Find where the given text appears and provide that cell's center as [x, y] coordinate. 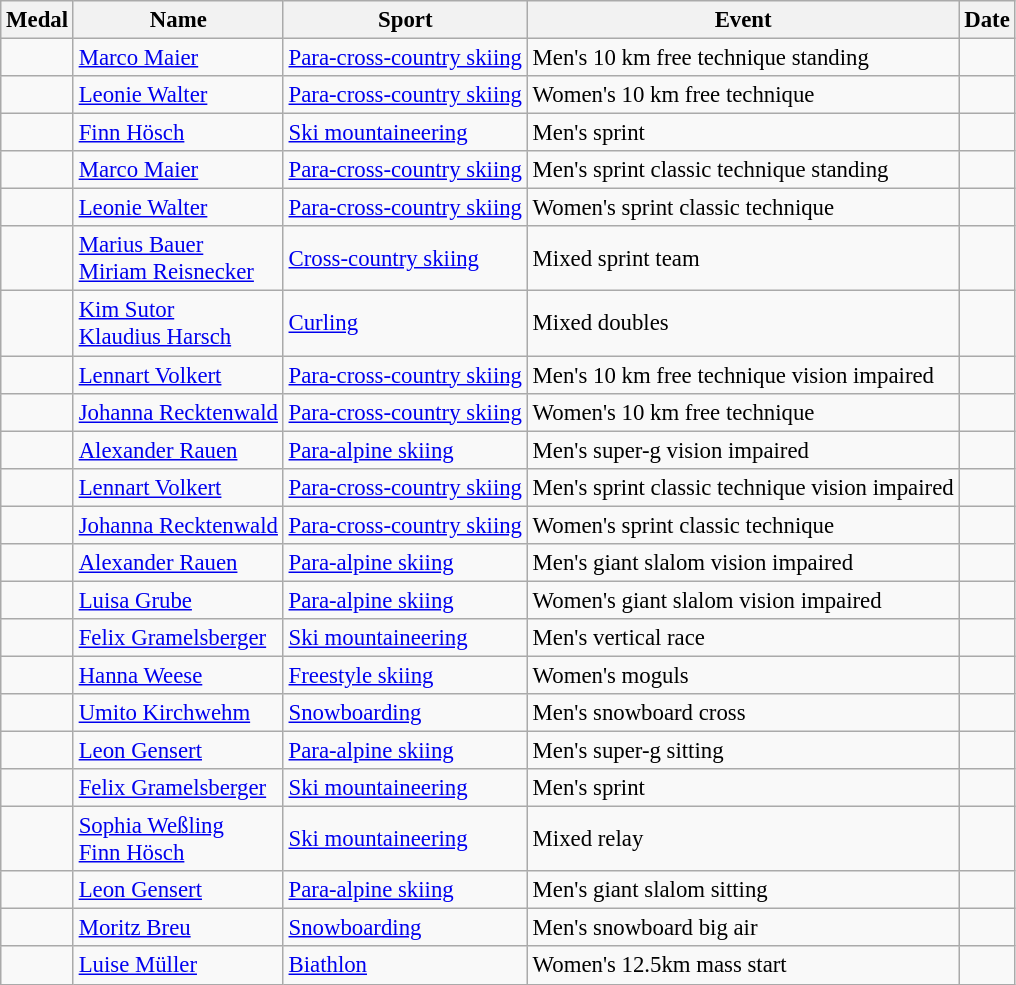
Men's super-g sitting [743, 751]
Luise Müller [178, 966]
Marius BauerMiriam Reisnecker [178, 258]
Men's snowboard big air [743, 928]
Cross-country skiing [405, 258]
Men's sprint classic technique vision impaired [743, 487]
Curling [405, 324]
Mixed relay [743, 840]
Sport [405, 20]
Men's giant slalom vision impaired [743, 563]
Biathlon [405, 966]
Umito Kirchwehm [178, 713]
Freestyle skiing [405, 675]
Moritz Breu [178, 928]
Men's 10 km free technique standing [743, 58]
Mixed sprint team [743, 258]
Women's moguls [743, 675]
Event [743, 20]
Men's vertical race [743, 638]
Hanna Weese [178, 675]
Mixed doubles [743, 324]
Date [987, 20]
Kim SutorKlaudius Harsch [178, 324]
Men's 10 km free technique vision impaired [743, 375]
Men's giant slalom sitting [743, 890]
Luisa Grube [178, 600]
Women's giant slalom vision impaired [743, 600]
Women's 12.5km mass start [743, 966]
Name [178, 20]
Men's sprint classic technique standing [743, 170]
Sophia WeßlingFinn Hösch [178, 840]
Men's super-g vision impaired [743, 450]
Men's snowboard cross [743, 713]
Finn Hösch [178, 133]
Medal [38, 20]
